Output the (X, Y) coordinate of the center of the cell containing the given text.  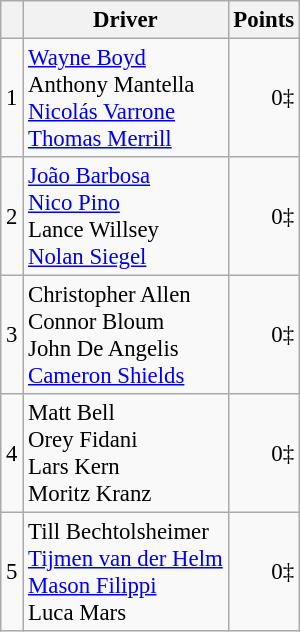
Christopher Allen Connor Bloum John De Angelis Cameron Shields (126, 336)
João Barbosa Nico Pino Lance Willsey Nolan Siegel (126, 216)
5 (12, 572)
1 (12, 98)
Matt Bell Orey Fidani Lars Kern Moritz Kranz (126, 454)
Till Bechtolsheimer Tijmen van der Helm Mason Filippi Luca Mars (126, 572)
Wayne Boyd Anthony Mantella Nicolás Varrone Thomas Merrill (126, 98)
Driver (126, 20)
Points (264, 20)
2 (12, 216)
4 (12, 454)
3 (12, 336)
